Search for the cell housing the specified text and yield its (x, y) center coordinate. 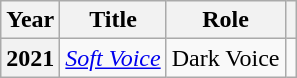
Role (226, 20)
Soft Voice (113, 58)
Title (113, 20)
2021 (30, 58)
Year (30, 20)
Dark Voice (226, 58)
